Search for the cell housing the specified text and yield its [x, y] center coordinate. 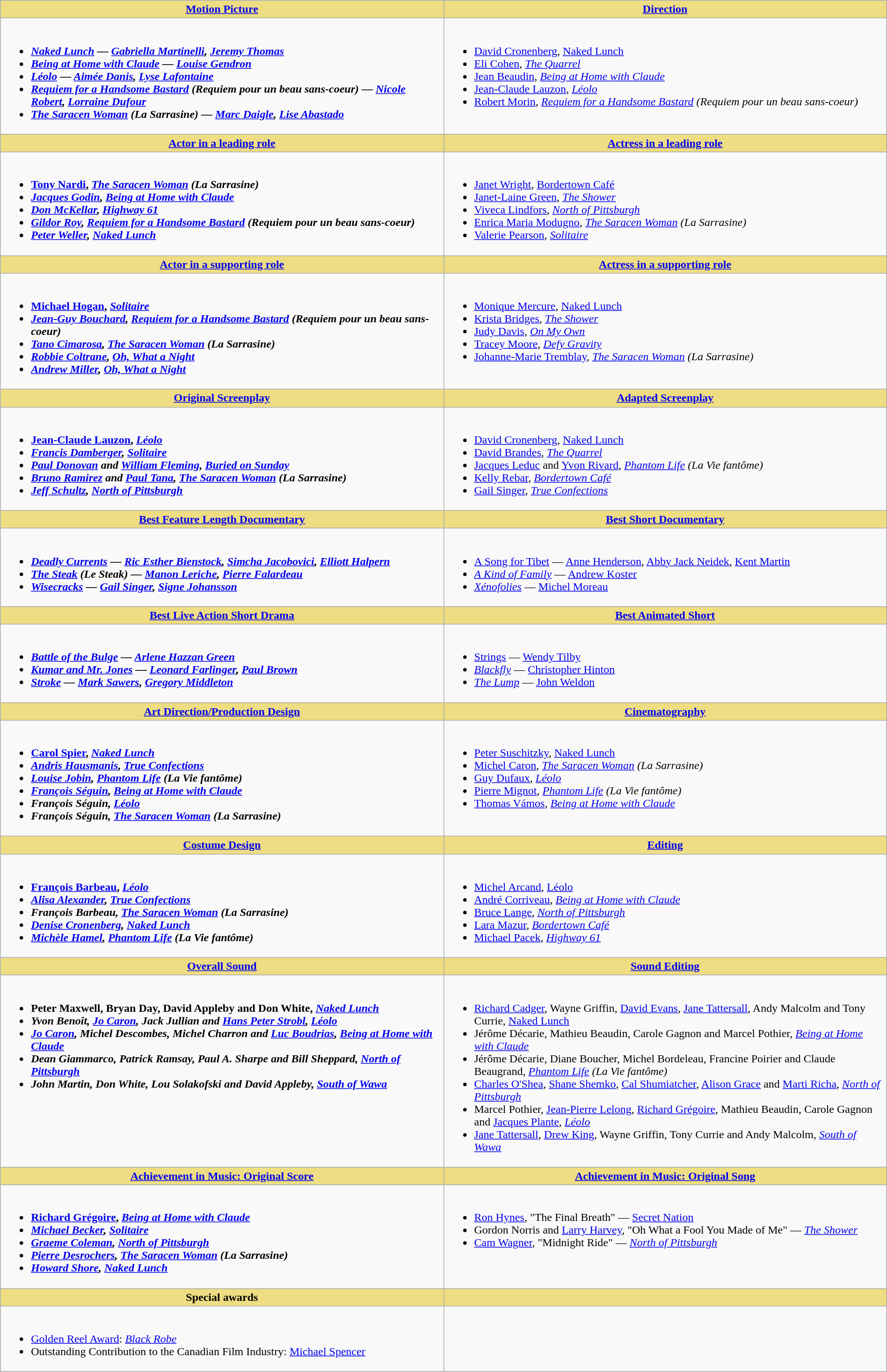
Sound Editing [665, 966]
Best Animated Short [665, 615]
Best Short Documentary [665, 519]
Overall Sound [222, 966]
Motion Picture [222, 9]
Art Direction/Production Design [222, 711]
Editing [665, 845]
Best Feature Length Documentary [222, 519]
Best Live Action Short Drama [222, 615]
A Song for Tibet — Anne Henderson, Abby Jack Neidek, Kent MartinA Kind of Family — Andrew KosterXénofolies — Michel Moreau [665, 567]
Achievement in Music: Original Song [665, 1176]
Achievement in Music: Original Score [222, 1176]
Golden Reel Award: Black RobeOutstanding Contribution to the Canadian Film Industry: Michael Spencer [222, 1339]
Actress in a leading role [665, 143]
Direction [665, 9]
Actor in a leading role [222, 143]
Actress in a supporting role [665, 264]
Cinematography [665, 711]
Special awards [222, 1297]
Costume Design [222, 845]
Actor in a supporting role [222, 264]
Adapted Screenplay [665, 398]
Strings — Wendy TilbyBlackfly — Christopher HintonThe Lump — John Weldon [665, 663]
Michel Arcand, LéoloAndré Corriveau, Being at Home with ClaudeBruce Lange, North of PittsburghLara Mazur, Bordertown CaféMichael Pacek, Highway 61 [665, 906]
Original Screenplay [222, 398]
Battle of the Bulge — Arlene Hazzan GreenKumar and Mr. Jones — Leonard Farlinger, Paul BrownStroke — Mark Sawers, Gregory Middleton [222, 663]
